Determine the [X, Y] coordinate at the center of the cell enclosing the given text.  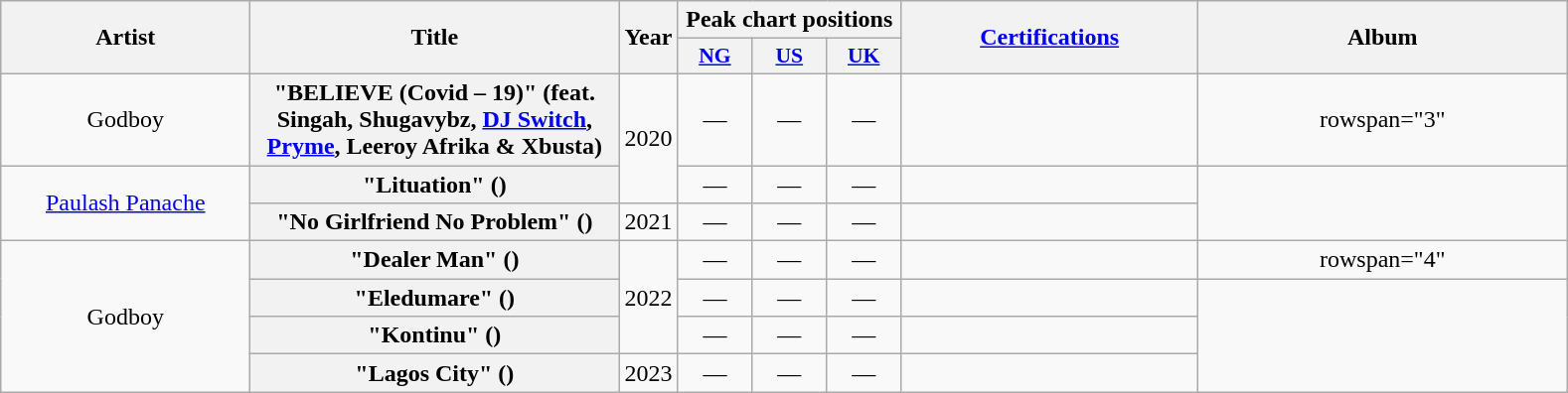
Peak chart positions [789, 20]
2021 [648, 222]
"Lituation" () [435, 184]
"Eledumare" () [435, 298]
"No Girlfriend No Problem" () [435, 222]
Paulash Panache [125, 202]
2023 [648, 373]
Album [1383, 38]
rowspan="4" [1383, 260]
rowspan="3" [1383, 119]
2022 [648, 298]
"Dealer Man" () [435, 260]
"Kontinu" () [435, 335]
Year [648, 38]
UK [864, 57]
US [789, 57]
Certifications [1049, 38]
NG [715, 57]
"BELIEVE (Covid – 19)" (feat. Singah, Shugavybz, DJ Switch, Pryme, Leeroy Afrika & Xbusta) [435, 119]
2020 [648, 138]
"Lagos City" () [435, 373]
Title [435, 38]
Artist [125, 38]
